Identify which cell holds the provided text, then report its [X, Y] central coordinate. 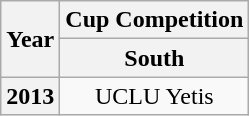
South [154, 58]
Cup Competition [154, 20]
UCLU Yetis [154, 96]
Year [30, 39]
2013 [30, 96]
